Search for the cell housing the specified text and yield its [x, y] center coordinate. 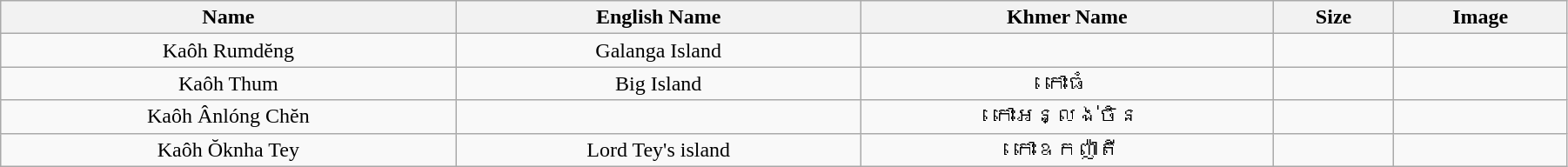
Image [1481, 17]
Big Island [658, 83]
Khmer Name [1067, 17]
English Name [658, 17]
Lord Tey's island [658, 150]
Size [1333, 17]
កោះឧកញ៉ាតី [1067, 150]
Name [228, 17]
Kaôh Ânlóng Chĕn [228, 117]
កោះធំ [1067, 83]
កោះអន្លង់ចិន [1067, 117]
Kaôh Ŏknha Tey [228, 150]
Galanga Island [658, 50]
Kaôh Rumdĕng [228, 50]
Kaôh Thum [228, 83]
